Locate the cell with the specified text and output its [x, y] center coordinate. 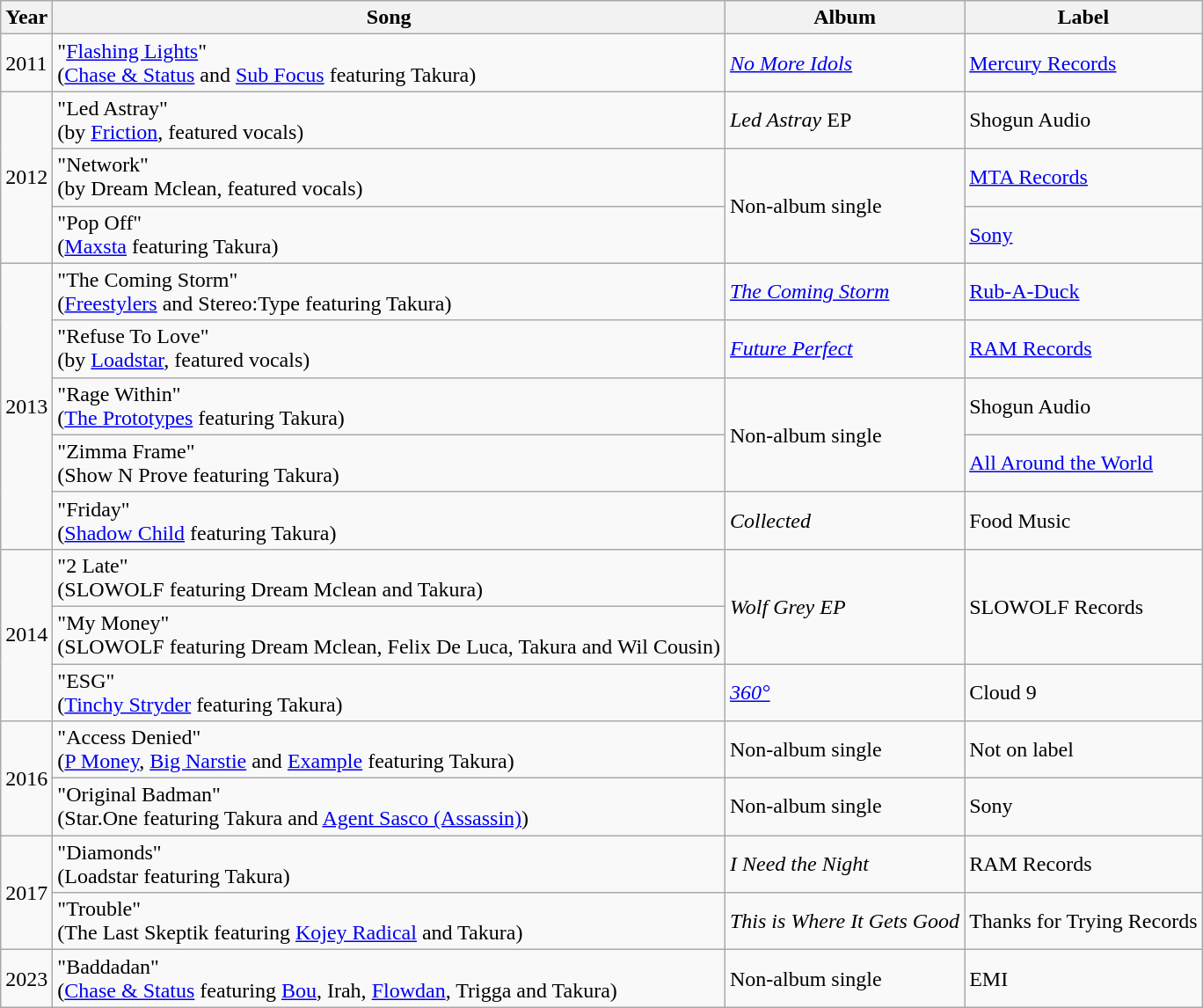
2011 [26, 63]
Album [844, 18]
This is Where It Gets Good [844, 922]
2014 [26, 635]
"Diamonds"(Loadstar featuring Takura) [389, 864]
Food Music [1083, 521]
"Trouble"(The Last Skeptik featuring Kojey Radical and Takura) [389, 922]
"Pop Off"(Maxsta featuring Takura) [389, 234]
"My Money"(SLOWOLF featuring Dream Mclean, Felix De Luca, Takura and Wil Cousin) [389, 635]
Future Perfect [844, 348]
Rub-A-Duck [1083, 292]
Year [26, 18]
Song [389, 18]
Not on label [1083, 749]
"2 Late"(SLOWOLF featuring Dream Mclean and Takura) [389, 577]
The Coming Storm [844, 292]
Label [1083, 18]
2013 [26, 406]
I Need the Night [844, 864]
"Led Astray"(by Friction, featured vocals) [389, 120]
"Flashing Lights"(Chase & Status and Sub Focus featuring Takura) [389, 63]
"Rage Within"(The Prototypes featuring Takura) [389, 406]
2016 [26, 778]
No More Idols [844, 63]
360° [844, 691]
"Refuse To Love"(by Loadstar, featured vocals) [389, 348]
"Zimma Frame"(Show N Prove featuring Takura) [389, 463]
"Friday"(Shadow Child featuring Takura) [389, 521]
Cloud 9 [1083, 691]
Led Astray EP [844, 120]
MTA Records [1083, 178]
Wolf Grey EP [844, 606]
2017 [26, 893]
SLOWOLF Records [1083, 606]
"ESG"(Tinchy Stryder featuring Takura) [389, 691]
All Around the World [1083, 463]
"Original Badman"(Star.One featuring Takura and Agent Sasco (Assassin)) [389, 807]
Thanks for Trying Records [1083, 922]
2023 [26, 978]
Collected [844, 521]
"The Coming Storm"(Freestylers and Stereo:Type featuring Takura) [389, 292]
Mercury Records [1083, 63]
2012 [26, 178]
"Access Denied"(P Money, Big Narstie and Example featuring Takura) [389, 749]
"Baddadan"(Chase & Status featuring Bou, Irah, Flowdan, Trigga and Takura) [389, 978]
"Network"(by Dream Mclean, featured vocals) [389, 178]
EMI [1083, 978]
